Determine the (x, y) coordinate at the center of the cell enclosing the given text.  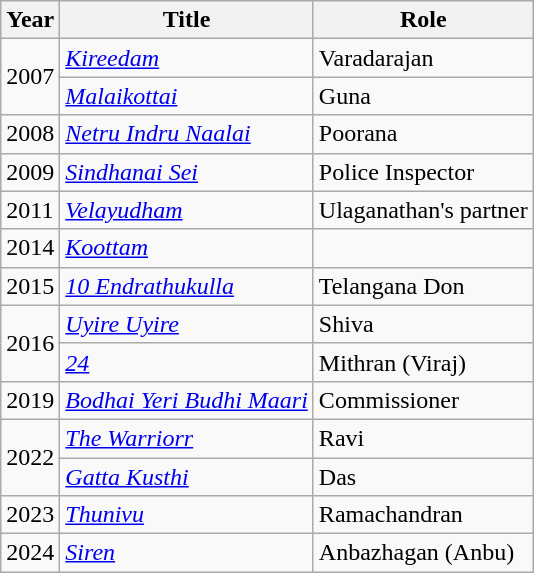
Netru Indru Naalai (187, 134)
2022 (30, 457)
Poorana (423, 134)
Gatta Kusthi (187, 477)
Kireedam (187, 58)
2024 (30, 553)
24 (187, 362)
Police Inspector (423, 172)
Velayudham (187, 210)
10 Endrathukulla (187, 286)
Koottam (187, 248)
Ravi (423, 438)
2019 (30, 400)
Mithran (Viraj) (423, 362)
Bodhai Yeri Budhi Maari (187, 400)
The Warriorr (187, 438)
Role (423, 20)
2009 (30, 172)
Telangana Don (423, 286)
Uyire Uyire (187, 324)
Thunivu (187, 515)
Year (30, 20)
Malaikottai (187, 96)
Ramachandran (423, 515)
Title (187, 20)
2023 (30, 515)
Guna (423, 96)
2016 (30, 343)
2015 (30, 286)
2008 (30, 134)
Sindhanai Sei (187, 172)
Ulaganathan's partner (423, 210)
Siren (187, 553)
Commissioner (423, 400)
Varadarajan (423, 58)
Anbazhagan (Anbu) (423, 553)
Shiva (423, 324)
2011 (30, 210)
2014 (30, 248)
2007 (30, 77)
Das (423, 477)
